Scan for the cell matching the given text and deliver its (X, Y) coordinate at center. 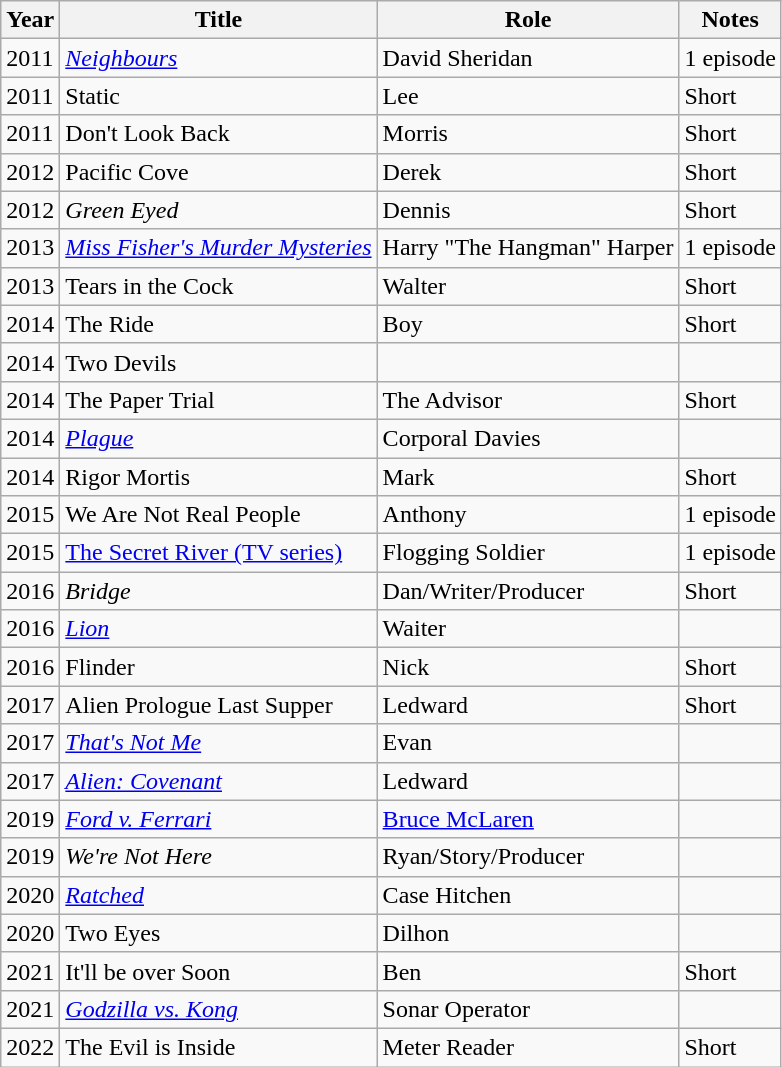
Dan/Writer/Producer (528, 591)
Godzilla vs. Kong (218, 1009)
Evan (528, 743)
Case Hitchen (528, 895)
Dennis (528, 210)
Walter (528, 286)
It'll be over Soon (218, 971)
Pacific Cove (218, 172)
Anthony (528, 515)
Ryan/Story/Producer (528, 857)
Boy (528, 324)
We're Not Here (218, 857)
Flogging Soldier (528, 553)
Ben (528, 971)
Morris (528, 134)
Notes (730, 20)
Title (218, 20)
The Advisor (528, 400)
2022 (30, 1047)
Sonar Operator (528, 1009)
Bruce McLaren (528, 819)
The Ride (218, 324)
The Evil is Inside (218, 1047)
The Paper Trial (218, 400)
Role (528, 20)
Tears in the Cock (218, 286)
Mark (528, 477)
Static (218, 96)
Miss Fisher's Murder Mysteries (218, 248)
Harry "The Hangman" Harper (528, 248)
David Sheridan (528, 58)
Year (30, 20)
Lee (528, 96)
Nick (528, 667)
Alien Prologue Last Supper (218, 705)
That's Not Me (218, 743)
Ratched (218, 895)
We Are Not Real People (218, 515)
Green Eyed (218, 210)
Ford v. Ferrari (218, 819)
Two Devils (218, 362)
Bridge (218, 591)
Meter Reader (528, 1047)
Corporal Davies (528, 438)
Two Eyes (218, 933)
Flinder (218, 667)
The Secret River (TV series) (218, 553)
Neighbours (218, 58)
Waiter (528, 629)
Lion (218, 629)
Don't Look Back (218, 134)
Plague (218, 438)
Dilhon (528, 933)
Derek (528, 172)
Rigor Mortis (218, 477)
Alien: Covenant (218, 781)
